Capture the cell that displays the provided text and extract its (x, y) central coordinate. 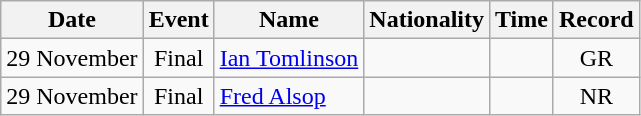
Fred Alsop (289, 96)
Name (289, 20)
Date (72, 20)
Nationality (427, 20)
Ian Tomlinson (289, 58)
Event (178, 20)
Record (596, 20)
NR (596, 96)
Time (522, 20)
GR (596, 58)
